Extract the (x, y) coordinate from the center of the cell holding the provided text.  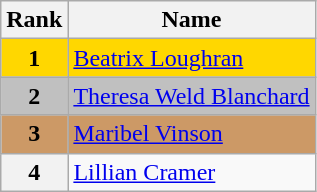
3 (34, 134)
Beatrix Loughran (192, 58)
2 (34, 96)
4 (34, 172)
Name (192, 20)
Lillian Cramer (192, 172)
Maribel Vinson (192, 134)
1 (34, 58)
Theresa Weld Blanchard (192, 96)
Rank (34, 20)
